Return [X, Y] of the center of cell containing provided text 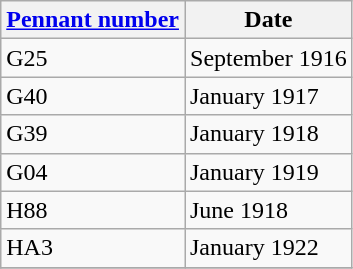
September 1916 [268, 58]
January 1919 [268, 172]
G25 [93, 58]
Pennant number [93, 20]
January 1918 [268, 134]
HA3 [93, 248]
G04 [93, 172]
January 1917 [268, 96]
June 1918 [268, 210]
G40 [93, 96]
G39 [93, 134]
H88 [93, 210]
Date [268, 20]
January 1922 [268, 248]
